Output the [X, Y] coordinate of the center of the cell containing the given text.  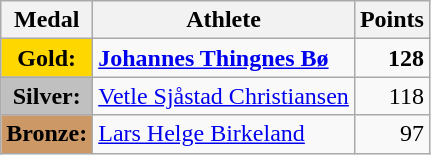
Silver: [47, 96]
128 [392, 58]
Gold: [47, 58]
97 [392, 134]
Bronze: [47, 134]
Vetle Sjåstad Christiansen [224, 96]
Johannes Thingnes Bø [224, 58]
Medal [47, 20]
118 [392, 96]
Athlete [224, 20]
Points [392, 20]
Lars Helge Birkeland [224, 134]
